Return (x, y) of the center of cell containing provided text 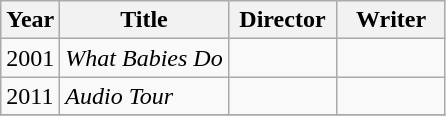
Year (30, 20)
What Babies Do (144, 58)
Audio Tour (144, 96)
Director (282, 20)
Writer (392, 20)
Title (144, 20)
2001 (30, 58)
2011 (30, 96)
